Extract the [x, y] coordinate from the center of the cell holding the provided text.  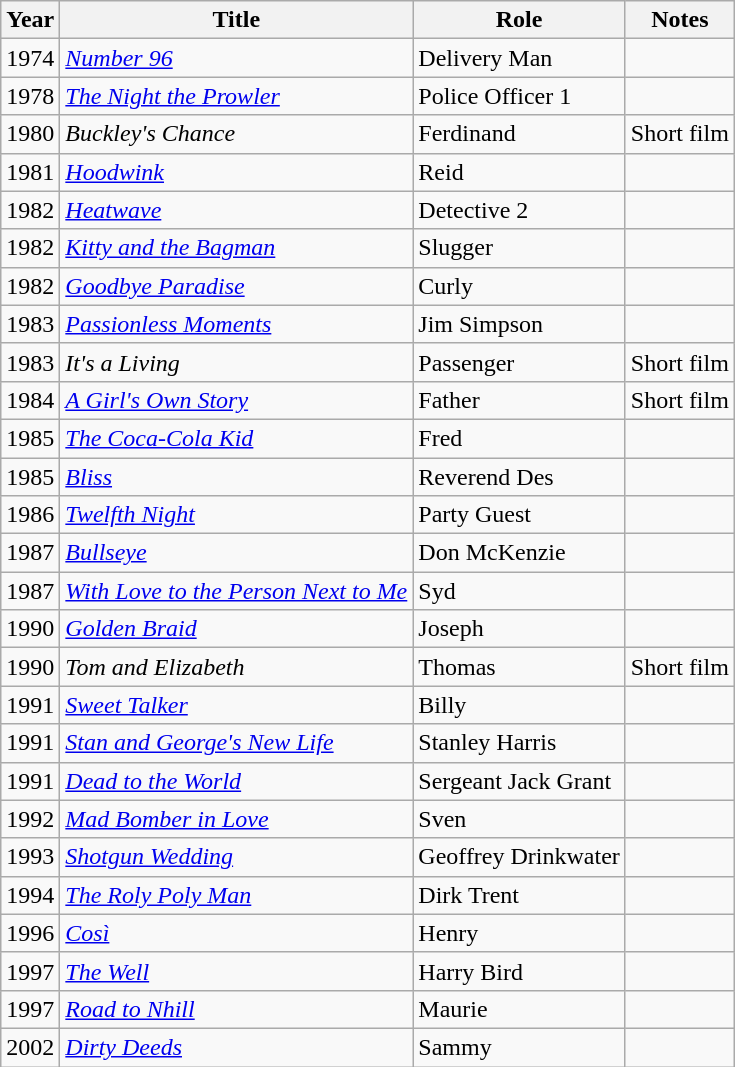
It's a Living [236, 362]
Curly [520, 286]
The Night the Prowler [236, 96]
Road to Nhill [236, 1009]
The Roly Poly Man [236, 895]
Dirk Trent [520, 895]
Reid [520, 172]
1996 [30, 933]
Goodbye Paradise [236, 286]
Fred [520, 438]
Henry [520, 933]
Delivery Man [520, 58]
The Coca-Cola Kid [236, 438]
Sammy [520, 1047]
Maurie [520, 1009]
Geoffrey Drinkwater [520, 857]
Twelfth Night [236, 515]
Father [520, 400]
Così [236, 933]
Bullseye [236, 553]
Detective 2 [520, 210]
Passionless Moments [236, 324]
Notes [680, 20]
1986 [30, 515]
Shotgun Wedding [236, 857]
A Girl's Own Story [236, 400]
1993 [30, 857]
Ferdinand [520, 134]
Slugger [520, 248]
Dirty Deeds [236, 1047]
Don McKenzie [520, 553]
Joseph [520, 629]
Sweet Talker [236, 705]
Bliss [236, 477]
1994 [30, 895]
Golden Braid [236, 629]
Tom and Elizabeth [236, 667]
Title [236, 20]
Stan and George's New Life [236, 743]
Jim Simpson [520, 324]
1978 [30, 96]
Stanley Harris [520, 743]
Syd [520, 591]
2002 [30, 1047]
Party Guest [520, 515]
Buckley's Chance [236, 134]
Heatwave [236, 210]
Police Officer 1 [520, 96]
Role [520, 20]
With Love to the Person Next to Me [236, 591]
Dead to the World [236, 781]
1980 [30, 134]
Billy [520, 705]
Number 96 [236, 58]
1992 [30, 819]
Kitty and the Bagman [236, 248]
Mad Bomber in Love [236, 819]
The Well [236, 971]
1984 [30, 400]
Hoodwink [236, 172]
1981 [30, 172]
Thomas [520, 667]
Year [30, 20]
1974 [30, 58]
Passenger [520, 362]
Sergeant Jack Grant [520, 781]
Sven [520, 819]
Harry Bird [520, 971]
Reverend Des [520, 477]
